From the cell containing the given text, extract its center point as (x, y) coordinate. 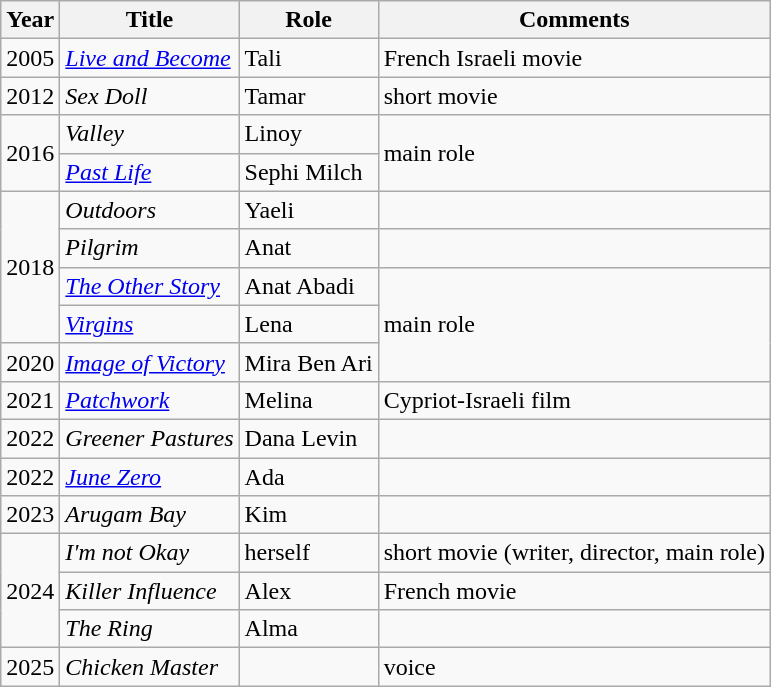
2021 (30, 400)
June Zero (150, 477)
short movie (writer, director, main role) (574, 553)
Mira Ben Ari (308, 362)
The Ring (150, 629)
Cypriot-Israeli film (574, 400)
Title (150, 20)
Anat (308, 248)
Melina (308, 400)
Sex Doll (150, 96)
Virgins (150, 324)
2016 (30, 153)
Alex (308, 591)
Ada (308, 477)
Tamar (308, 96)
Chicken Master (150, 667)
2005 (30, 58)
Sephi Milch (308, 172)
2024 (30, 591)
Linoy (308, 134)
French movie (574, 591)
Tali (308, 58)
Patchwork (150, 400)
Arugam Bay (150, 515)
French Israeli movie (574, 58)
Role (308, 20)
2023 (30, 515)
Alma (308, 629)
herself (308, 553)
Past Life (150, 172)
Year (30, 20)
Valley (150, 134)
Killer Influence (150, 591)
Live and Become (150, 58)
Comments (574, 20)
Greener Pastures (150, 438)
Image of Victory (150, 362)
Anat Abadi (308, 286)
short movie (574, 96)
2012 (30, 96)
Dana Levin (308, 438)
Kim (308, 515)
The Other Story (150, 286)
I'm not Okay (150, 553)
voice (574, 667)
2018 (30, 267)
Yaeli (308, 210)
Lena (308, 324)
Pilgrim (150, 248)
Outdoors (150, 210)
2020 (30, 362)
2025 (30, 667)
